Identify which cell holds the provided text, then report its (x, y) central coordinate. 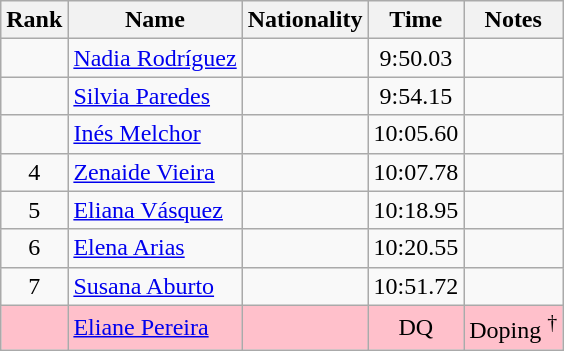
Silvia Paredes (155, 96)
Elena Arias (155, 248)
9:54.15 (416, 96)
DQ (416, 328)
Eliane Pereira (155, 328)
Nationality (305, 20)
10:51.72 (416, 286)
Notes (514, 20)
10:18.95 (416, 210)
4 (34, 172)
Eliana Vásquez (155, 210)
Susana Aburto (155, 286)
9:50.03 (416, 58)
10:07.78 (416, 172)
Doping † (514, 328)
Rank (34, 20)
10:05.60 (416, 134)
7 (34, 286)
5 (34, 210)
6 (34, 248)
10:20.55 (416, 248)
Nadia Rodríguez (155, 58)
Time (416, 20)
Inés Melchor (155, 134)
Zenaide Vieira (155, 172)
Name (155, 20)
